Determine the (x, y) coordinate at the center of the cell enclosing the given text.  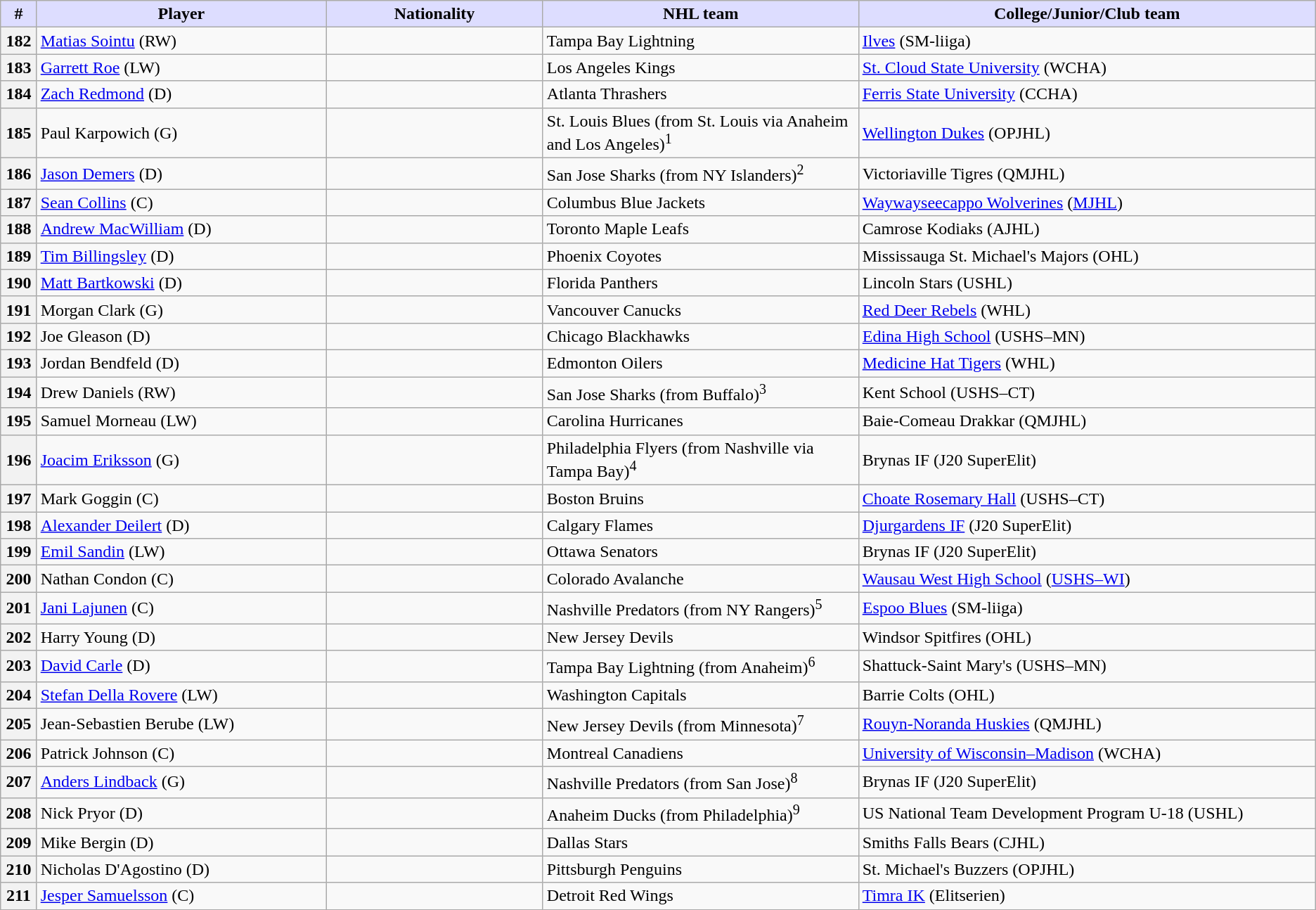
Choate Rosemary Hall (USHS–CT) (1087, 499)
Lincoln Stars (USHL) (1087, 283)
Morgan Clark (G) (181, 309)
Colorado Avalanche (700, 579)
Drew Daniels (RW) (181, 392)
St. Michael's Buzzers (OPJHL) (1087, 869)
Nationality (434, 14)
185 (18, 133)
Edina High School (USHS–MN) (1087, 336)
198 (18, 525)
190 (18, 283)
Camrose Kodiaks (AJHL) (1087, 229)
Boston Bruins (700, 499)
Atlanta Thrashers (700, 94)
189 (18, 256)
210 (18, 869)
Shattuck-Saint Mary's (USHS–MN) (1087, 667)
196 (18, 460)
Tim Billingsley (D) (181, 256)
Phoenix Coyotes (700, 256)
Kent School (USHS–CT) (1087, 392)
Nicholas D'Agostino (D) (181, 869)
New Jersey Devils (from Minnesota)7 (700, 724)
Zach Redmond (D) (181, 94)
Montreal Canadiens (700, 753)
University of Wisconsin–Madison (WCHA) (1087, 753)
College/Junior/Club team (1087, 14)
Jean-Sebastien Berube (LW) (181, 724)
211 (18, 896)
Stefan Della Rovere (LW) (181, 695)
206 (18, 753)
Patrick Johnson (C) (181, 753)
Player (181, 14)
Mark Goggin (C) (181, 499)
186 (18, 174)
Florida Panthers (700, 283)
NHL team (700, 14)
Harry Young (D) (181, 637)
Joe Gleason (D) (181, 336)
Baie-Comeau Drakkar (QMJHL) (1087, 421)
San Jose Sharks (from NY Islanders)2 (700, 174)
199 (18, 552)
Wellington Dukes (OPJHL) (1087, 133)
195 (18, 421)
201 (18, 608)
191 (18, 309)
Paul Karpowich (G) (181, 133)
Mike Bergin (D) (181, 842)
Barrie Colts (OHL) (1087, 695)
Los Angeles Kings (700, 68)
Chicago Blackhawks (700, 336)
Toronto Maple Leafs (700, 229)
Anaheim Ducks (from Philadelphia)9 (700, 813)
Mississauga St. Michael's Majors (OHL) (1087, 256)
188 (18, 229)
Columbus Blue Jackets (700, 203)
183 (18, 68)
Jordan Bendfeld (D) (181, 363)
San Jose Sharks (from Buffalo)3 (700, 392)
Nathan Condon (C) (181, 579)
Garrett Roe (LW) (181, 68)
Nashville Predators (from San Jose)8 (700, 782)
Detroit Red Wings (700, 896)
Ferris State University (CCHA) (1087, 94)
Windsor Spitfires (OHL) (1087, 637)
Nick Pryor (D) (181, 813)
Matt Bartkowski (D) (181, 283)
Wausau West High School (USHS–WI) (1087, 579)
208 (18, 813)
209 (18, 842)
207 (18, 782)
Sean Collins (C) (181, 203)
David Carle (D) (181, 667)
Tampa Bay Lightning (700, 41)
203 (18, 667)
Samuel Morneau (LW) (181, 421)
192 (18, 336)
Nashville Predators (from NY Rangers)5 (700, 608)
Waywayseecappo Wolverines (MJHL) (1087, 203)
Timra IK (Elitserien) (1087, 896)
Pittsburgh Penguins (700, 869)
182 (18, 41)
197 (18, 499)
202 (18, 637)
St. Cloud State University (WCHA) (1087, 68)
Emil Sandin (LW) (181, 552)
Jesper Samuelsson (C) (181, 896)
Rouyn-Noranda Huskies (QMJHL) (1087, 724)
Calgary Flames (700, 525)
Jani Lajunen (C) (181, 608)
US National Team Development Program U-18 (USHL) (1087, 813)
194 (18, 392)
Espoo Blues (SM-liiga) (1087, 608)
# (18, 14)
193 (18, 363)
Edmonton Oilers (700, 363)
Medicine Hat Tigers (WHL) (1087, 363)
Alexander Deilert (D) (181, 525)
Carolina Hurricanes (700, 421)
Jason Demers (D) (181, 174)
Tampa Bay Lightning (from Anaheim)6 (700, 667)
187 (18, 203)
Dallas Stars (700, 842)
184 (18, 94)
Matias Sointu (RW) (181, 41)
205 (18, 724)
Ilves (SM-liiga) (1087, 41)
Joacim Eriksson (G) (181, 460)
Smiths Falls Bears (CJHL) (1087, 842)
Vancouver Canucks (700, 309)
Washington Capitals (700, 695)
New Jersey Devils (700, 637)
204 (18, 695)
200 (18, 579)
Andrew MacWilliam (D) (181, 229)
Ottawa Senators (700, 552)
Philadelphia Flyers (from Nashville via Tampa Bay)4 (700, 460)
Red Deer Rebels (WHL) (1087, 309)
Victoriaville Tigres (QMJHL) (1087, 174)
St. Louis Blues (from St. Louis via Anaheim and Los Angeles)1 (700, 133)
Djurgardens IF (J20 SuperElit) (1087, 525)
Anders Lindback (G) (181, 782)
